Determine the [x, y] coordinate at the center of the cell enclosing the given text.  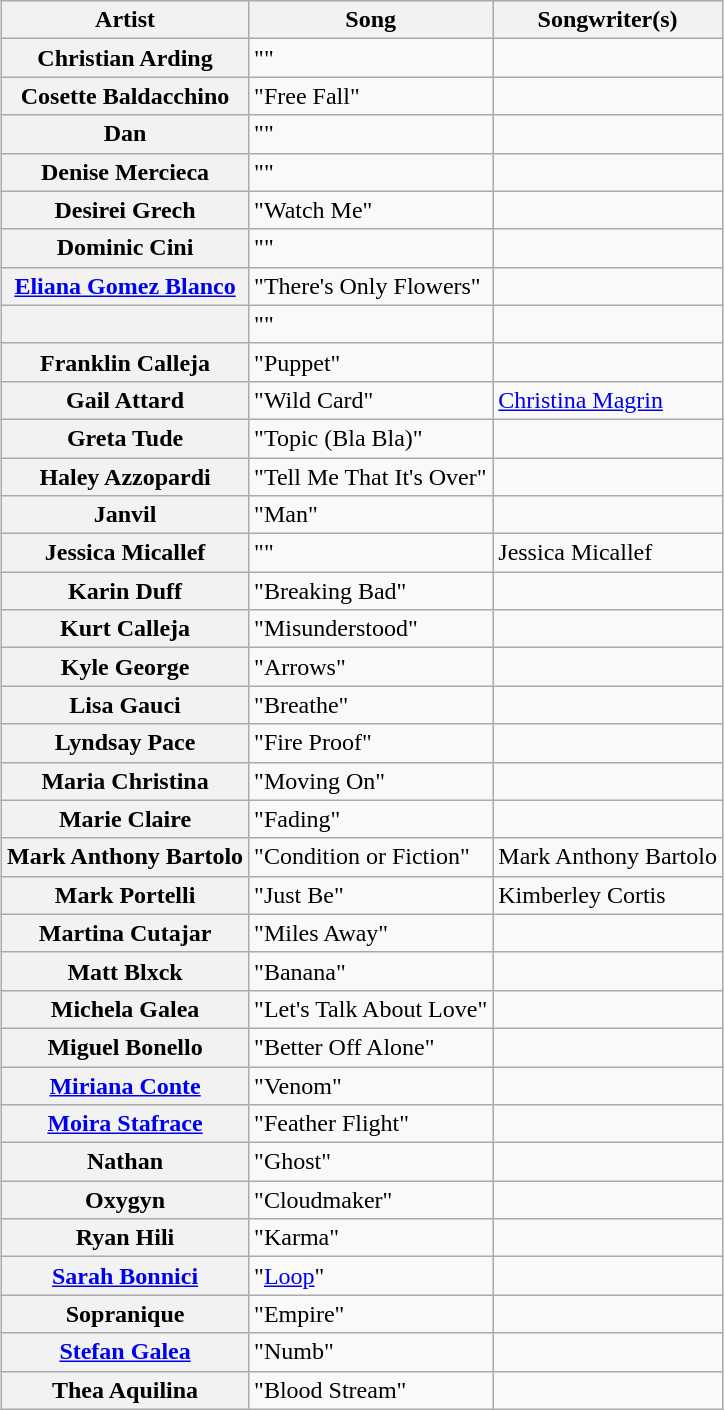
Song [371, 20]
Sopranique [126, 1314]
"Just Be" [371, 895]
Dan [126, 134]
"Cloudmaker" [371, 1200]
Haley Azzopardi [126, 477]
Michela Galea [126, 1009]
"Tell Me That It's Over" [371, 477]
"Miles Away" [371, 933]
Ryan Hili [126, 1238]
"Better Off Alone" [371, 1047]
Kimberley Cortis [608, 895]
"Misunderstood" [371, 629]
Lisa Gauci [126, 705]
Janvil [126, 515]
"Man" [371, 515]
Martina Cutajar [126, 933]
Cosette Baldacchino [126, 96]
"Condition or Fiction" [371, 857]
Eliana Gomez Blanco [126, 286]
"There's Only Flowers" [371, 286]
"Feather Flight" [371, 1124]
"Free Fall" [371, 96]
"Moving On" [371, 781]
"Fire Proof" [371, 743]
"Loop" [371, 1276]
"Arrows" [371, 667]
Sarah Bonnici [126, 1276]
Thea Aquilina [126, 1390]
Maria Christina [126, 781]
Greta Tude [126, 438]
"Puppet" [371, 362]
Karin Duff [126, 591]
"Numb" [371, 1352]
Mark Portelli [126, 895]
Dominic Cini [126, 248]
Christian Arding [126, 58]
"Topic (Bla Bla)" [371, 438]
Miguel Bonello [126, 1047]
"Banana" [371, 971]
"Let's Talk About Love" [371, 1009]
"Fading" [371, 819]
"Breathe" [371, 705]
Oxygyn [126, 1200]
Stefan Galea [126, 1352]
Franklin Calleja [126, 362]
"Empire" [371, 1314]
Moira Stafrace [126, 1124]
Nathan [126, 1162]
Matt Blxck [126, 971]
Songwriter(s) [608, 20]
Lyndsay Pace [126, 743]
Kyle George [126, 667]
"Watch Me" [371, 210]
Kurt Calleja [126, 629]
Miriana Conte [126, 1085]
"Karma" [371, 1238]
Artist [126, 20]
"Wild Card" [371, 400]
Desirei Grech [126, 210]
"Blood Stream" [371, 1390]
"Venom" [371, 1085]
Christina Magrin [608, 400]
Marie Claire [126, 819]
"Ghost" [371, 1162]
"Breaking Bad" [371, 591]
Denise Mercieca [126, 172]
Gail Attard [126, 400]
